Return (x, y) of the center of cell containing provided text 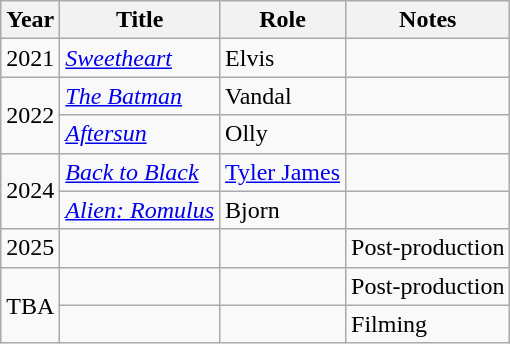
Role (283, 20)
Olly (283, 134)
TBA (30, 305)
Notes (428, 20)
Aftersun (140, 134)
2024 (30, 191)
Year (30, 20)
Vandal (283, 96)
Alien: Romulus (140, 210)
Elvis (283, 58)
2021 (30, 58)
Bjorn (283, 210)
Tyler James (283, 172)
2025 (30, 248)
The Batman (140, 96)
2022 (30, 115)
Sweetheart (140, 58)
Filming (428, 324)
Back to Black (140, 172)
Title (140, 20)
